Find where the given text appears and provide that cell's center as (X, Y) coordinate. 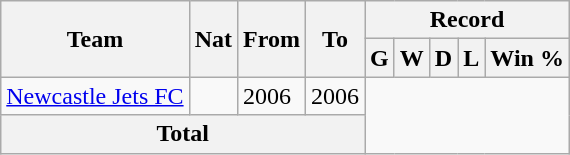
D (443, 58)
Win % (528, 58)
To (334, 39)
Newcastle Jets FC (95, 96)
W (412, 58)
L (472, 58)
Record (468, 20)
From (272, 39)
Total (183, 134)
Nat (213, 39)
G (380, 58)
Team (95, 39)
